Capture the cell that displays the provided text and extract its [X, Y] central coordinate. 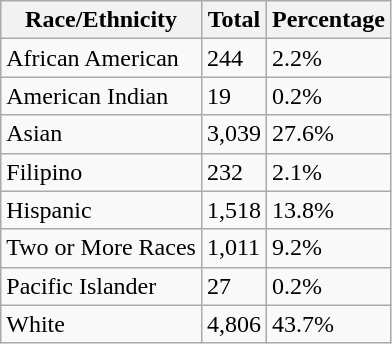
Two or More Races [102, 248]
Hispanic [102, 210]
1,011 [234, 248]
Percentage [328, 20]
American Indian [102, 96]
African American [102, 58]
9.2% [328, 248]
3,039 [234, 134]
19 [234, 96]
43.7% [328, 324]
1,518 [234, 210]
White [102, 324]
232 [234, 172]
Filipino [102, 172]
Total [234, 20]
27.6% [328, 134]
244 [234, 58]
2.1% [328, 172]
4,806 [234, 324]
Pacific Islander [102, 286]
Asian [102, 134]
13.8% [328, 210]
27 [234, 286]
2.2% [328, 58]
Race/Ethnicity [102, 20]
